Scan for the cell matching the given text and deliver its [X, Y] coordinate at center. 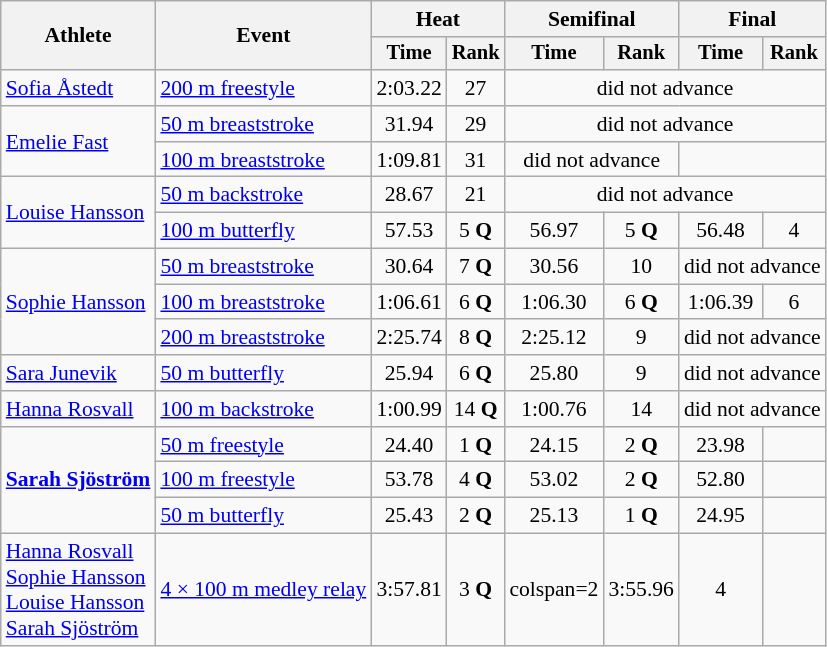
Hanna Rosvall [78, 409]
24.40 [408, 445]
28.67 [408, 195]
Sarah Sjöström [78, 480]
100 m butterfly [263, 231]
3:57.81 [408, 590]
100 m freestyle [263, 480]
3:55.96 [640, 590]
4 Q [476, 480]
2:25.74 [408, 338]
57.53 [408, 231]
14 [640, 409]
Sara Junevik [78, 373]
Event [263, 36]
31 [476, 160]
24.95 [720, 516]
Athlete [78, 36]
53.78 [408, 480]
colspan=2 [554, 590]
Sophie Hansson [78, 302]
52.80 [720, 480]
100 m backstroke [263, 409]
3 Q [476, 590]
56.48 [720, 231]
1:00.99 [408, 409]
2:25.12 [554, 338]
27 [476, 88]
30.56 [554, 267]
53.02 [554, 480]
25.80 [554, 373]
31.94 [408, 124]
Hanna RosvallSophie HanssonLouise HanssonSarah Sjöström [78, 590]
1:00.76 [554, 409]
Semifinal [592, 19]
25.13 [554, 516]
Sofia Åstedt [78, 88]
1:09.81 [408, 160]
7 Q [476, 267]
6 [794, 302]
30.64 [408, 267]
56.97 [554, 231]
1:06.30 [554, 302]
21 [476, 195]
8 Q [476, 338]
1:06.61 [408, 302]
Louise Hansson [78, 212]
200 m breaststroke [263, 338]
10 [640, 267]
4 × 100 m medley relay [263, 590]
200 m freestyle [263, 88]
Final [752, 19]
50 m backstroke [263, 195]
23.98 [720, 445]
24.15 [554, 445]
Heat [438, 19]
29 [476, 124]
Emelie Fast [78, 142]
1:06.39 [720, 302]
25.94 [408, 373]
14 Q [476, 409]
50 m freestyle [263, 445]
2:03.22 [408, 88]
25.43 [408, 516]
